Output the [X, Y] coordinate of the center of the cell containing the given text.  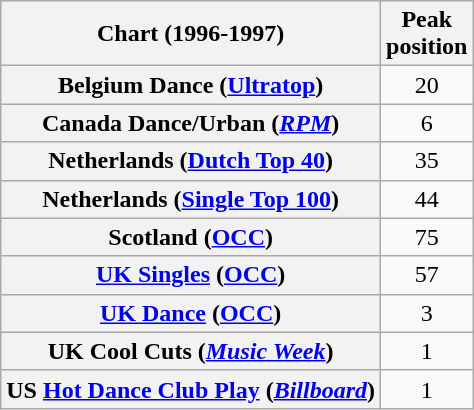
Chart (1996-1997) [191, 34]
Netherlands (Single Top 100) [191, 199]
Belgium Dance (Ultratop) [191, 85]
UK Singles (OCC) [191, 275]
20 [427, 85]
Netherlands (Dutch Top 40) [191, 161]
75 [427, 237]
UK Dance (OCC) [191, 313]
44 [427, 199]
6 [427, 123]
UK Cool Cuts (Music Week) [191, 351]
US Hot Dance Club Play (Billboard) [191, 389]
57 [427, 275]
Peakposition [427, 34]
3 [427, 313]
Scotland (OCC) [191, 237]
Canada Dance/Urban (RPM) [191, 123]
35 [427, 161]
